Provide the (x, y) coordinate of the cell's center where the given text is located.  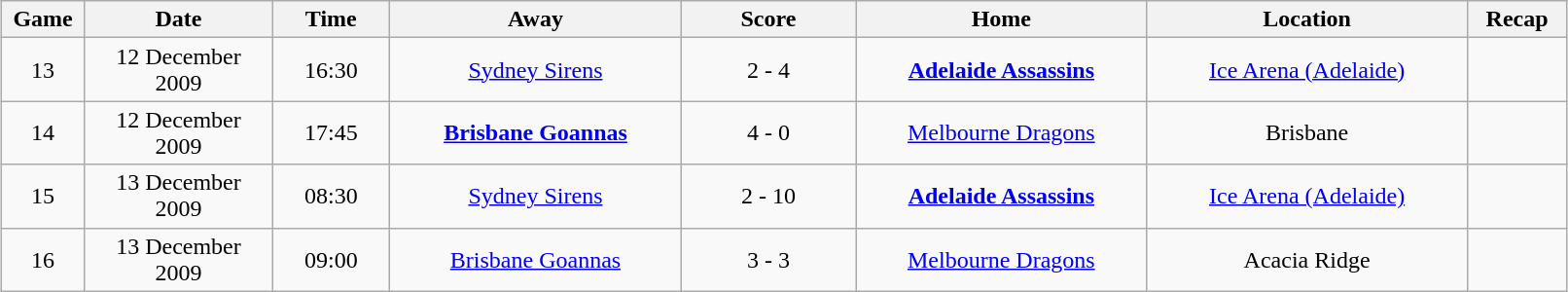
09:00 (331, 259)
08:30 (331, 197)
Brisbane (1307, 132)
Away (535, 19)
3 - 3 (768, 259)
Location (1307, 19)
17:45 (331, 132)
2 - 10 (768, 197)
14 (43, 132)
Time (331, 19)
Score (768, 19)
Recap (1517, 19)
Home (1002, 19)
Date (179, 19)
2 - 4 (768, 70)
13 (43, 70)
Acacia Ridge (1307, 259)
4 - 0 (768, 132)
16 (43, 259)
15 (43, 197)
16:30 (331, 70)
Game (43, 19)
